For the text-containing cell, return its midpoint in (X, Y) coordinate format. 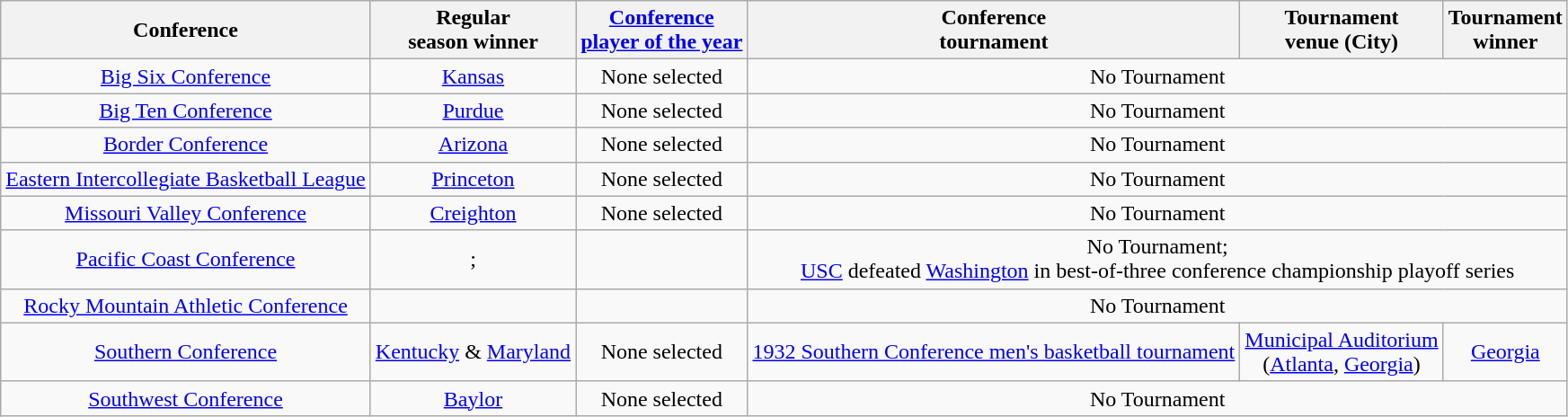
Purdue (473, 111)
Arizona (473, 145)
Pacific Coast Conference (186, 259)
Tournament winner (1505, 31)
Regular season winner (473, 31)
Conference player of the year (661, 31)
Eastern Intercollegiate Basketball League (186, 179)
Southwest Conference (186, 398)
Tournament venue (City) (1342, 31)
Kentucky & Maryland (473, 352)
1932 Southern Conference men's basketball tournament (994, 352)
Missouri Valley Conference (186, 213)
Georgia (1505, 352)
Kansas (473, 76)
Municipal Auditorium(Atlanta, Georgia) (1342, 352)
; (473, 259)
Princeton (473, 179)
Border Conference (186, 145)
Rocky Mountain Athletic Conference (186, 306)
Conference (186, 31)
Conference tournament (994, 31)
Southern Conference (186, 352)
Big Ten Conference (186, 111)
Baylor (473, 398)
Big Six Conference (186, 76)
Creighton (473, 213)
No Tournament;USC defeated Washington in best-of-three conference championship playoff series (1157, 259)
